Detect which cell encompasses the target text, then output its (X, Y) center coordinate. 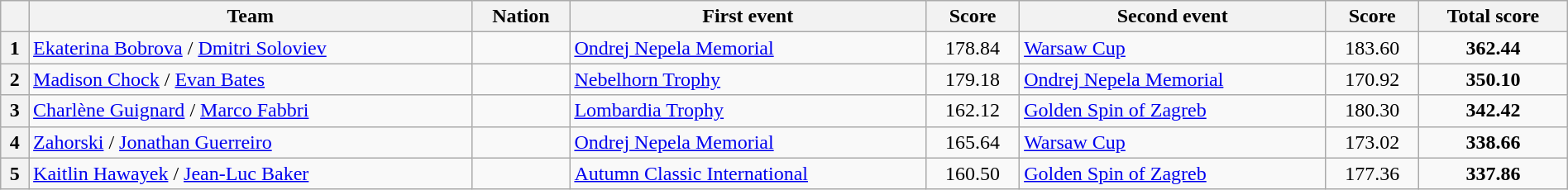
183.60 (1373, 48)
350.10 (1494, 79)
362.44 (1494, 48)
Team (251, 17)
5 (15, 173)
179.18 (973, 79)
338.66 (1494, 142)
162.12 (973, 111)
Madison Chock / Evan Bates (251, 79)
Total score (1494, 17)
178.84 (973, 48)
2 (15, 79)
Nation (521, 17)
165.64 (973, 142)
Zahorski / Jonathan Guerreiro (251, 142)
Kaitlin Hawayek / Jean-Luc Baker (251, 173)
337.86 (1494, 173)
Lombardia Trophy (748, 111)
Second event (1173, 17)
1 (15, 48)
177.36 (1373, 173)
First event (748, 17)
3 (15, 111)
160.50 (973, 173)
Ekaterina Bobrova / Dmitri Soloviev (251, 48)
342.42 (1494, 111)
4 (15, 142)
173.02 (1373, 142)
Nebelhorn Trophy (748, 79)
Autumn Classic International (748, 173)
170.92 (1373, 79)
180.30 (1373, 111)
Charlène Guignard / Marco Fabbri (251, 111)
